Identify which cell holds the provided text, then report its [X, Y] central coordinate. 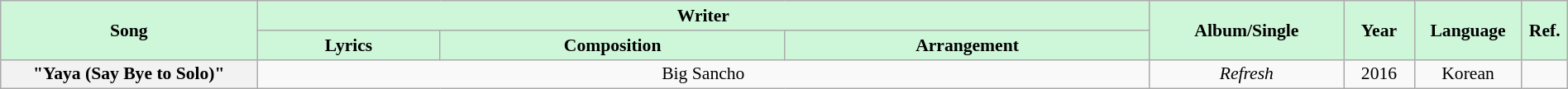
Year [1379, 30]
Arrangement [968, 44]
2016 [1379, 74]
Ref. [1545, 30]
Language [1468, 30]
Lyrics [349, 44]
Song [129, 30]
Writer [703, 16]
Korean [1468, 74]
Refresh [1247, 74]
"Yaya (Say Bye to Solo)" [129, 74]
Composition [612, 44]
Big Sancho [703, 74]
Album/Single [1247, 30]
